Find where the given text appears and provide that cell's center as [X, Y] coordinate. 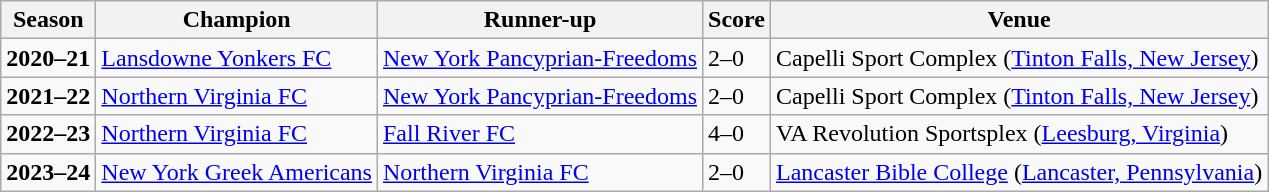
Lancaster Bible College (Lancaster, Pennsylvania) [1018, 172]
2020–21 [48, 58]
Fall River FC [540, 134]
Lansdowne Yonkers FC [237, 58]
Runner-up [540, 20]
Season [48, 20]
2023–24 [48, 172]
New York Greek Americans [237, 172]
Champion [237, 20]
2021–22 [48, 96]
VA Revolution Sportsplex (Leesburg, Virginia) [1018, 134]
Score [737, 20]
Venue [1018, 20]
2022–23 [48, 134]
4–0 [737, 134]
